Return (X, Y) of the center of cell containing provided text 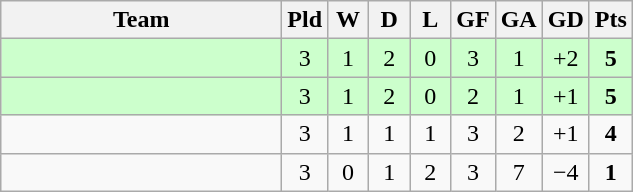
+2 (566, 58)
Pts (610, 20)
7 (518, 172)
GF (473, 20)
L (430, 20)
−4 (566, 172)
GD (566, 20)
4 (610, 134)
GA (518, 20)
D (390, 20)
Pld (305, 20)
W (348, 20)
Team (142, 20)
